Provide the [X, Y] coordinate of the cell's center where the given text is located.  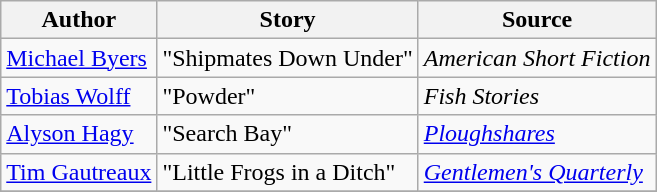
Tobias Wolff [79, 96]
Source [537, 20]
Gentlemen's Quarterly [537, 172]
"Powder" [288, 96]
"Shipmates Down Under" [288, 58]
"Search Bay" [288, 134]
"Little Frogs in a Ditch" [288, 172]
Ploughshares [537, 134]
Alyson Hagy [79, 134]
Author [79, 20]
Story [288, 20]
American Short Fiction [537, 58]
Michael Byers [79, 58]
Fish Stories [537, 96]
Tim Gautreaux [79, 172]
